Scan for the cell matching the given text and deliver its (X, Y) coordinate at center. 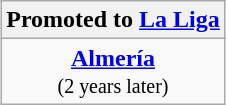
Promoted to La Liga (114, 20)
Almería(2 years later) (114, 72)
